Scan for the cell matching the given text and deliver its (X, Y) coordinate at center. 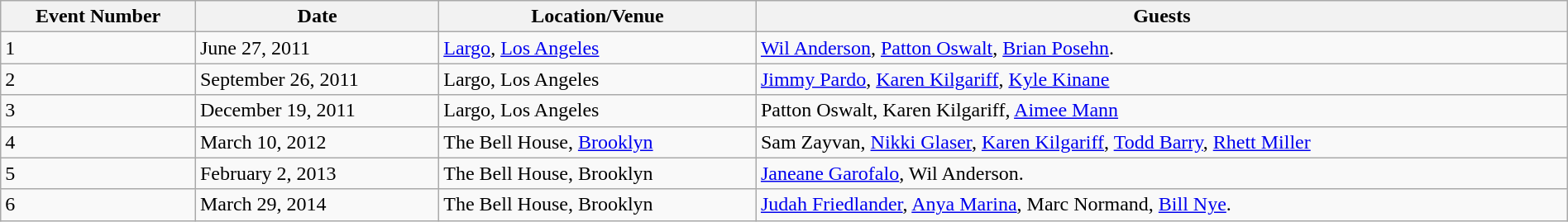
Patton Oswalt, Karen Kilgariff, Aimee Mann (1161, 111)
Wil Anderson, Patton Oswalt, Brian Posehn. (1161, 48)
June 27, 2011 (317, 48)
September 26, 2011 (317, 79)
Janeane Garofalo, Wil Anderson. (1161, 173)
March 29, 2014 (317, 205)
Sam Zayvan, Nikki Glaser, Karen Kilgariff, Todd Barry, Rhett Miller (1161, 142)
Guests (1161, 17)
February 2, 2013 (317, 173)
March 10, 2012 (317, 142)
4 (98, 142)
2 (98, 79)
1 (98, 48)
December 19, 2011 (317, 111)
Event Number (98, 17)
Judah Friedlander, Anya Marina, Marc Normand, Bill Nye. (1161, 205)
3 (98, 111)
Jimmy Pardo, Karen Kilgariff, Kyle Kinane (1161, 79)
Location/Venue (598, 17)
Date (317, 17)
6 (98, 205)
5 (98, 173)
